For the text-containing cell, return its midpoint in [X, Y] coordinate format. 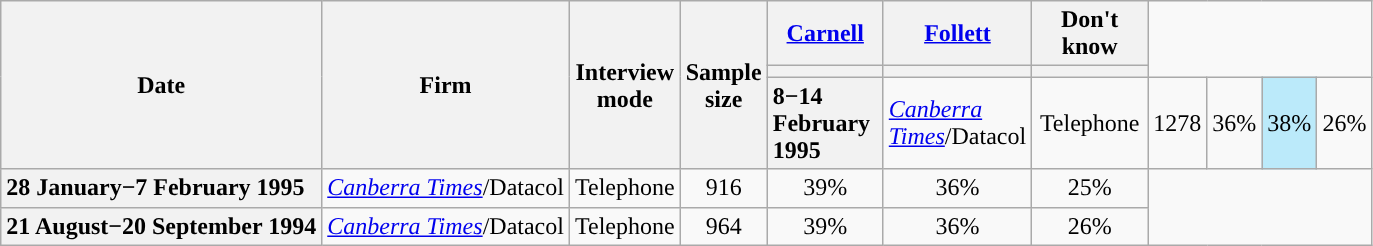
964 [724, 226]
28 January−7 February 1995 [162, 188]
25% [1090, 188]
Interviewmode [624, 85]
1278 [1178, 123]
21 August−20 September 1994 [162, 226]
Samplesize [724, 85]
8−14 February 1995 [825, 123]
Firm [446, 85]
916 [724, 188]
Date [162, 85]
Carnell [825, 34]
Follett [957, 34]
38% [1290, 123]
Don'tknow [1090, 34]
